Return the [x, y] coordinate for the center point of the cell that contains the specified text.  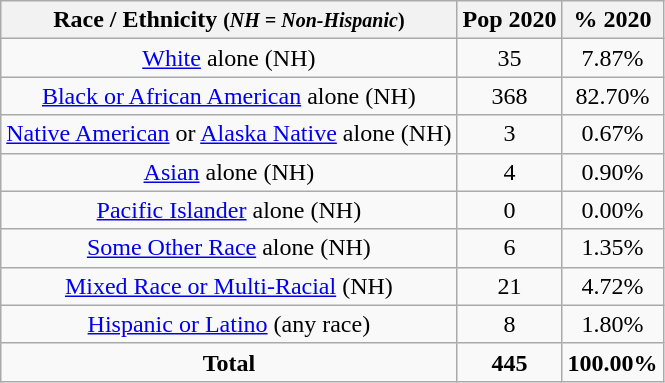
Pop 2020 [510, 20]
Pacific Islander alone (NH) [229, 210]
Some Other Race alone (NH) [229, 248]
Black or African American alone (NH) [229, 96]
3 [510, 134]
1.35% [612, 248]
Hispanic or Latino (any race) [229, 324]
0.90% [612, 172]
368 [510, 96]
4 [510, 172]
7.87% [612, 58]
21 [510, 286]
% 2020 [612, 20]
8 [510, 324]
Total [229, 362]
35 [510, 58]
Mixed Race or Multi-Racial (NH) [229, 286]
82.70% [612, 96]
0.67% [612, 134]
4.72% [612, 286]
Native American or Alaska Native alone (NH) [229, 134]
1.80% [612, 324]
White alone (NH) [229, 58]
0 [510, 210]
6 [510, 248]
100.00% [612, 362]
0.00% [612, 210]
445 [510, 362]
Race / Ethnicity (NH = Non-Hispanic) [229, 20]
Asian alone (NH) [229, 172]
